Find where the given text appears and provide that cell's center as (X, Y) coordinate. 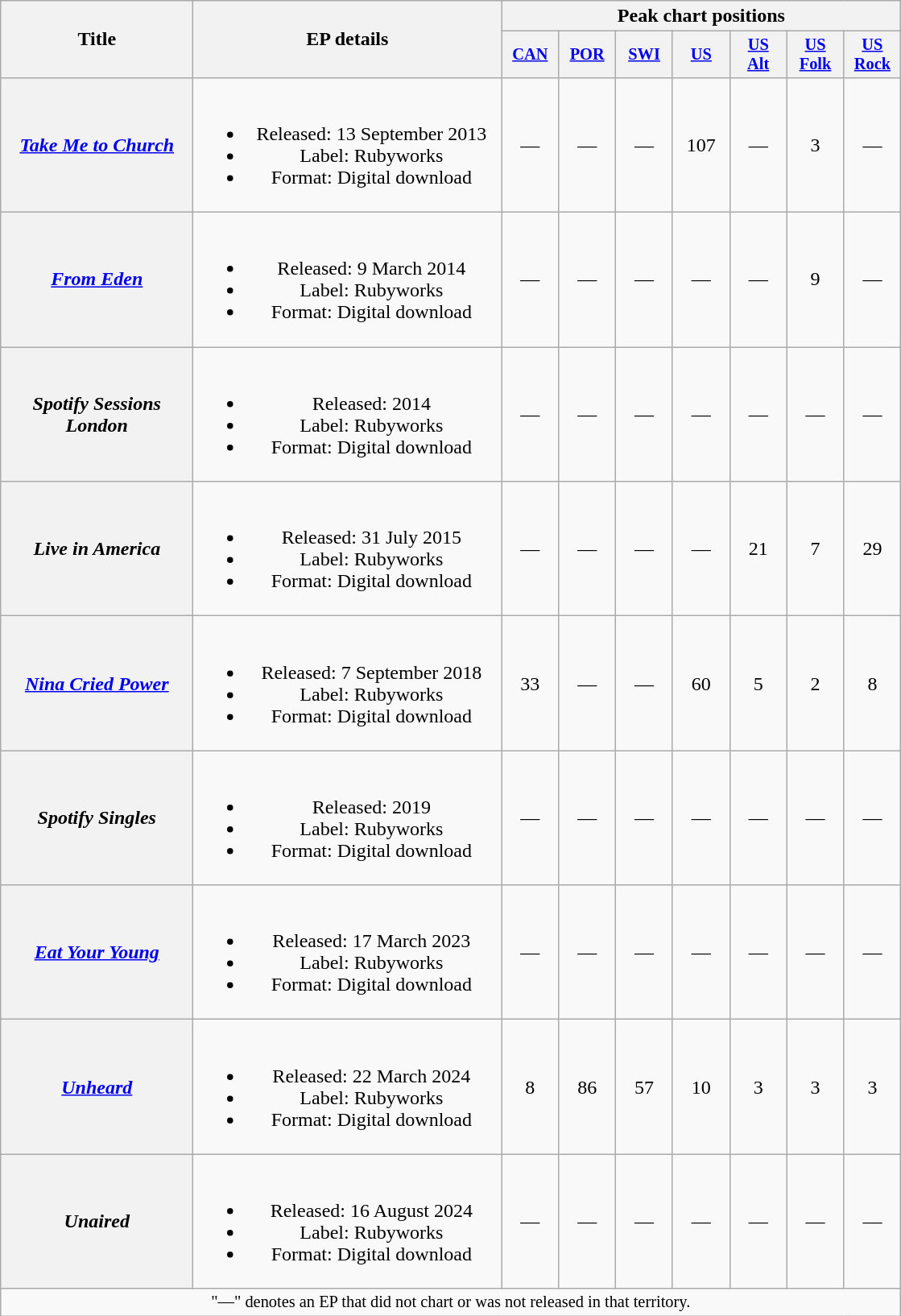
USAlt (758, 55)
7 (815, 549)
Eat Your Young (97, 952)
Released: 2014Label: RubyworksFormat: Digital download (348, 414)
US (701, 55)
Released: 9 March 2014Label: RubyworksFormat: Digital download (348, 280)
Title (97, 39)
Released: 2019Label: RubyworksFormat: Digital download (348, 818)
29 (873, 549)
86 (588, 1087)
SWI (644, 55)
From Eden (97, 280)
Released: 22 March 2024Label: RubyworksFormat: Digital download (348, 1087)
CAN (530, 55)
Live in America (97, 549)
Peak chart positions (701, 16)
Released: 17 March 2023Label: RubyworksFormat: Digital download (348, 952)
60 (701, 683)
Released: 31 July 2015Label: RubyworksFormat: Digital download (348, 549)
Released: 13 September 2013Label: RubyworksFormat: Digital download (348, 145)
"—" denotes an EP that did not chart or was not released in that territory. (451, 1302)
Take Me to Church (97, 145)
Unaired (97, 1221)
107 (701, 145)
EP details (348, 39)
2 (815, 683)
10 (701, 1087)
5 (758, 683)
Unheard (97, 1087)
9 (815, 280)
Released: 16 August 2024Label: RubyworksFormat: Digital download (348, 1221)
POR (588, 55)
57 (644, 1087)
33 (530, 683)
Spotify Singles (97, 818)
Released: 7 September 2018Label: RubyworksFormat: Digital download (348, 683)
Nina Cried Power (97, 683)
Spotify Sessions London (97, 414)
USFolk (815, 55)
21 (758, 549)
USRock (873, 55)
